Return the (X, Y) coordinate for the center point of the cell that contains the specified text.  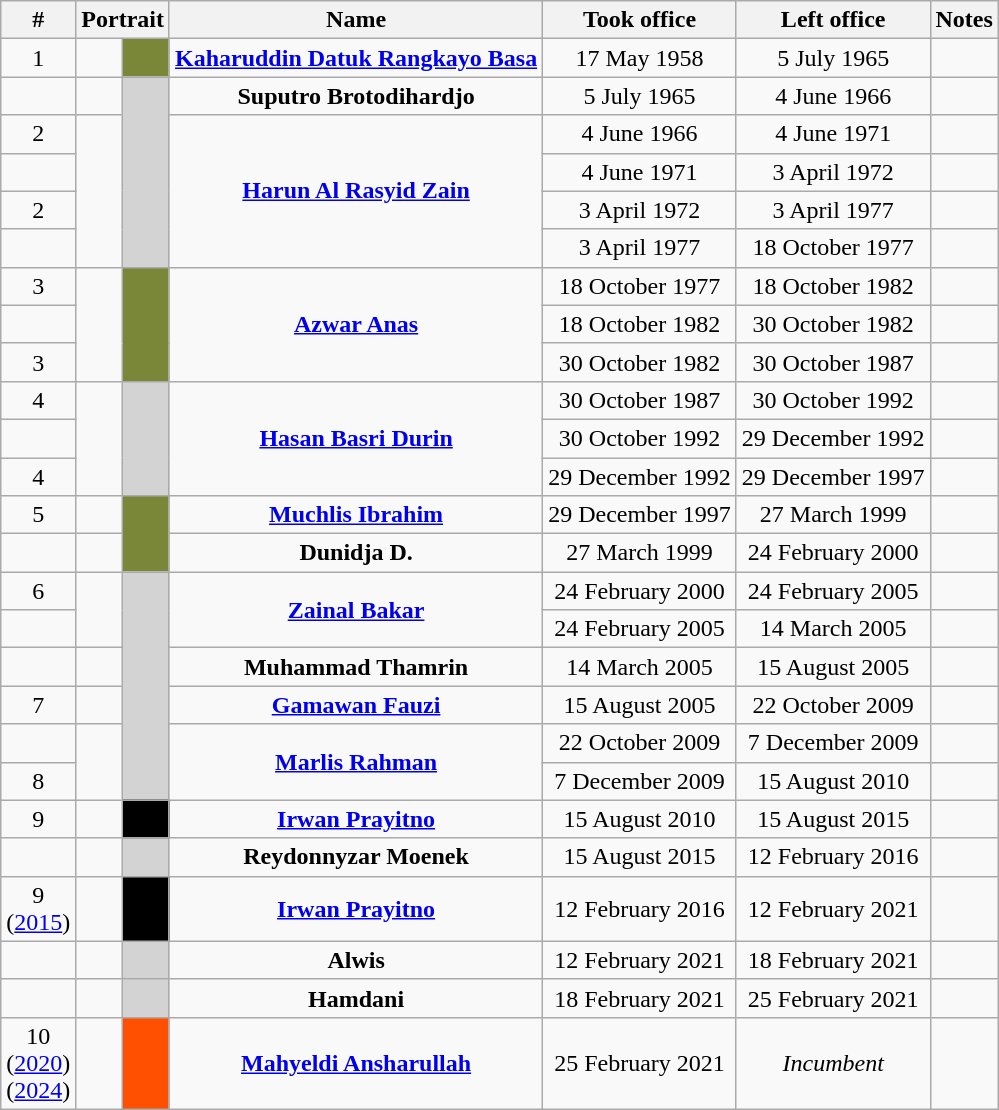
1 (38, 58)
Mahyeldi Ansharullah (356, 1063)
6 (38, 591)
17 May 1958 (640, 58)
Suputro Brotodihardjo (356, 96)
Name (356, 20)
Marlis Rahman (356, 762)
Muchlis Ibrahim (356, 515)
# (38, 20)
Azwar Anas (356, 324)
Alwis (356, 960)
Left office (833, 20)
Dunidja D. (356, 553)
Harun Al Rasyid Zain (356, 191)
Reydonnyzar Moenek (356, 857)
Gamawan Fauzi (356, 705)
9(2015) (38, 908)
Zainal Bakar (356, 610)
Incumbent (833, 1063)
8 (38, 781)
Hamdani (356, 998)
Took office (640, 20)
Muhammad Thamrin (356, 667)
10(2020)(2024) (38, 1063)
5 (38, 515)
Notes (964, 20)
Kaharuddin Datuk Rangkayo Basa (356, 58)
Hasan Basri Durin (356, 438)
Portrait (123, 20)
9 (38, 819)
7 (38, 705)
